Output the [X, Y] coordinate of the center of the cell containing the given text.  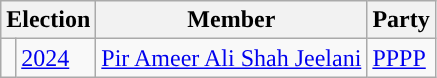
2024 [56, 58]
Election [48, 20]
Pir Ameer Ali Shah Jeelani [232, 58]
Party [401, 20]
Member [232, 20]
PPPP [401, 58]
